Find where the given text appears and provide that cell's center as [x, y] coordinate. 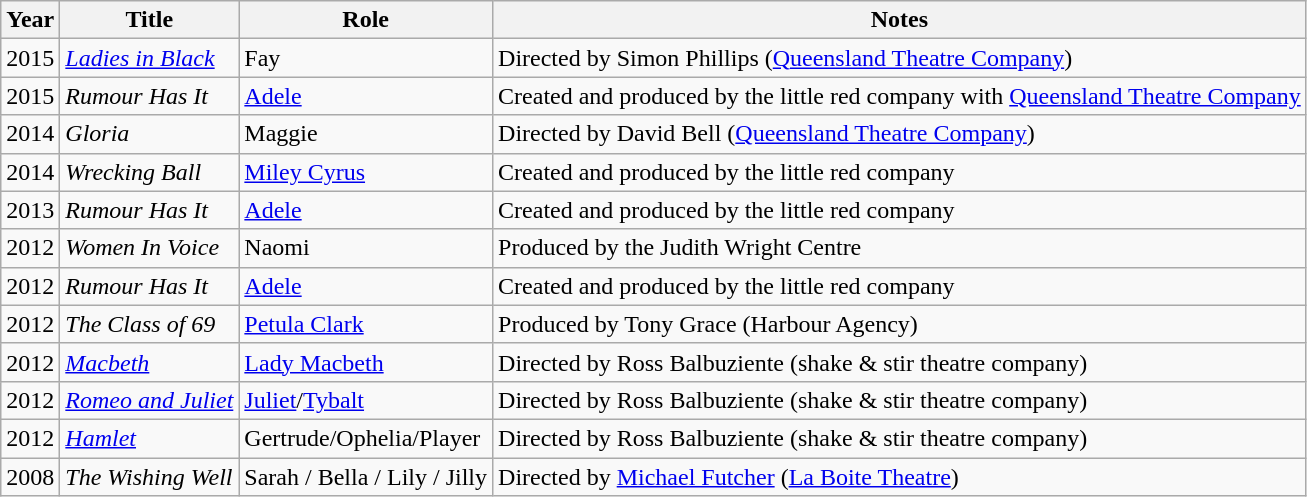
Juliet/Tybalt [366, 400]
Naomi [366, 248]
Wrecking Ball [150, 172]
Ladies in Black [150, 58]
Hamlet [150, 438]
Romeo and Juliet [150, 400]
Fay [366, 58]
2013 [30, 210]
Gertrude/Ophelia/Player [366, 438]
Sarah / Bella / Lily / Jilly [366, 477]
Macbeth [150, 362]
Maggie [366, 134]
Directed by Simon Phillips (Queensland Theatre Company) [900, 58]
Produced by Tony Grace (Harbour Agency) [900, 324]
Gloria [150, 134]
2008 [30, 477]
Directed by Michael Futcher (La Boite Theatre) [900, 477]
Women In Voice [150, 248]
Produced by the Judith Wright Centre [900, 248]
Directed by David Bell (Queensland Theatre Company) [900, 134]
Miley Cyrus [366, 172]
The Wishing Well [150, 477]
Role [366, 20]
Lady Macbeth [366, 362]
Title [150, 20]
Petula Clark [366, 324]
Year [30, 20]
Notes [900, 20]
Created and produced by the little red company with Queensland Theatre Company [900, 96]
The Class of 69 [150, 324]
